Detect which cell encompasses the target text, then output its [X, Y] center coordinate. 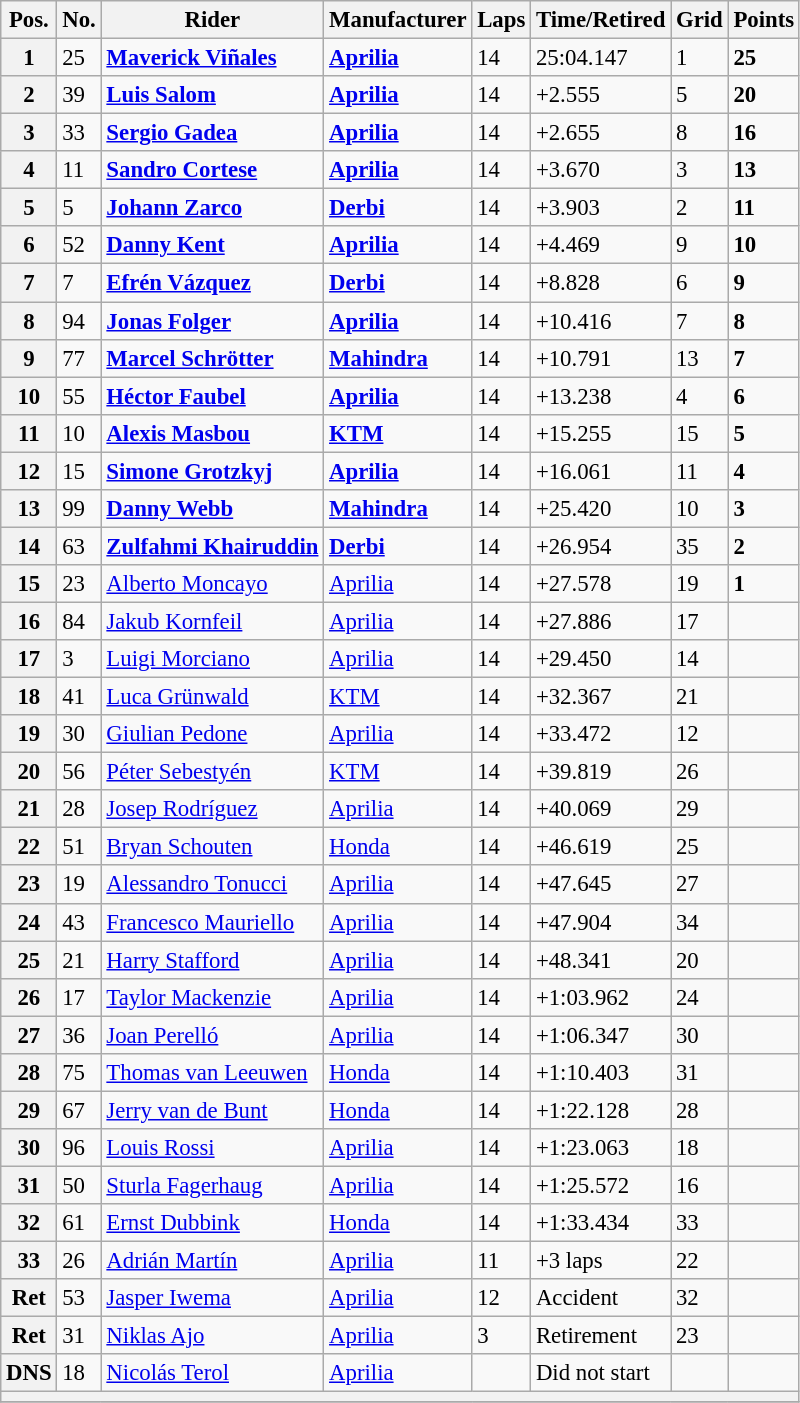
50 [79, 1185]
Sandro Cortese [212, 170]
Grid [700, 20]
Retirement [601, 1336]
Did not start [601, 1373]
Johann Zarco [212, 208]
Giulian Pedone [212, 734]
Taylor Mackenzie [212, 997]
+29.450 [601, 659]
Luis Salom [212, 95]
39 [79, 95]
25:04.147 [601, 58]
+3 laps [601, 1261]
Alessandro Tonucci [212, 885]
Time/Retired [601, 20]
Héctor Faubel [212, 396]
Danny Kent [212, 245]
75 [79, 1073]
+10.791 [601, 358]
+47.904 [601, 922]
Joan Perelló [212, 1035]
+1:25.572 [601, 1185]
Jakub Kornfeil [212, 621]
53 [79, 1298]
56 [79, 772]
Alberto Moncayo [212, 584]
Luigi Morciano [212, 659]
+10.416 [601, 321]
No. [79, 20]
+32.367 [601, 697]
+2.555 [601, 95]
Jonas Folger [212, 321]
Ernst Dubbink [212, 1223]
+1:10.403 [601, 1073]
Laps [502, 20]
Rider [212, 20]
94 [79, 321]
99 [79, 509]
Manufacturer [398, 20]
Niklas Ajo [212, 1336]
+4.469 [601, 245]
Marcel Schrötter [212, 358]
+1:03.962 [601, 997]
Maverick Viñales [212, 58]
+40.069 [601, 809]
Sturla Fagerhaug [212, 1185]
Accident [601, 1298]
Pos. [29, 20]
+48.341 [601, 960]
Josep Rodríguez [212, 809]
35 [700, 546]
67 [79, 1110]
+15.255 [601, 433]
+47.645 [601, 885]
Bryan Schouten [212, 847]
34 [700, 922]
51 [79, 847]
+1:06.347 [601, 1035]
96 [79, 1148]
+1:23.063 [601, 1148]
+13.238 [601, 396]
+46.619 [601, 847]
Nicolás Terol [212, 1373]
DNS [29, 1373]
55 [79, 396]
52 [79, 245]
+3.903 [601, 208]
+16.061 [601, 471]
61 [79, 1223]
Harry Stafford [212, 960]
Alexis Masbou [212, 433]
Zulfahmi Khairuddin [212, 546]
+2.655 [601, 133]
43 [79, 922]
Sergio Gadea [212, 133]
Louis Rossi [212, 1148]
Francesco Mauriello [212, 922]
Simone Grotzkyj [212, 471]
+26.954 [601, 546]
Efrén Vázquez [212, 283]
84 [79, 621]
+3.670 [601, 170]
+39.819 [601, 772]
Thomas van Leeuwen [212, 1073]
Points [764, 20]
Adrián Martín [212, 1261]
+8.828 [601, 283]
+25.420 [601, 509]
Luca Grünwald [212, 697]
+27.886 [601, 621]
36 [79, 1035]
63 [79, 546]
+1:33.434 [601, 1223]
41 [79, 697]
Jerry van de Bunt [212, 1110]
77 [79, 358]
+1:22.128 [601, 1110]
Péter Sebestyén [212, 772]
Danny Webb [212, 509]
+33.472 [601, 734]
+27.578 [601, 584]
Jasper Iwema [212, 1298]
